Provide the (x, y) coordinate of the cell's center where the given text is located.  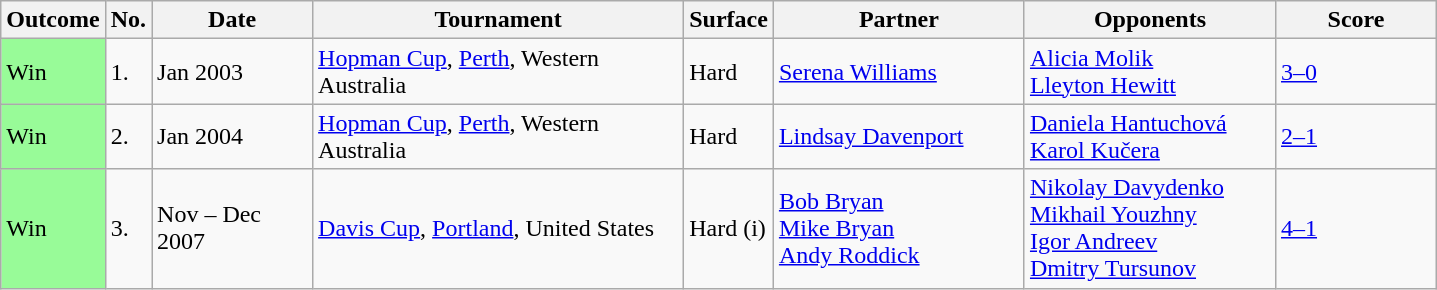
Score (1356, 20)
No. (128, 20)
Outcome (53, 20)
Alicia Molik Lleyton Hewitt (1150, 72)
Nikolay Davydenko Mikhail Youzhny Igor Andreev Dmitry Tursunov (1150, 228)
2–1 (1356, 136)
Bob Bryan Mike Bryan Andy Roddick (898, 228)
Tournament (498, 20)
Partner (898, 20)
Date (232, 20)
3. (128, 228)
Serena Williams (898, 72)
Opponents (1150, 20)
1. (128, 72)
Daniela Hantuchová Karol Kučera (1150, 136)
3–0 (1356, 72)
Davis Cup, Portland, United States (498, 228)
Jan 2003 (232, 72)
Nov – Dec 2007 (232, 228)
Surface (729, 20)
2. (128, 136)
Hard (i) (729, 228)
4–1 (1356, 228)
Lindsay Davenport (898, 136)
Jan 2004 (232, 136)
